Output the [X, Y] coordinate of the center of the cell containing the given text.  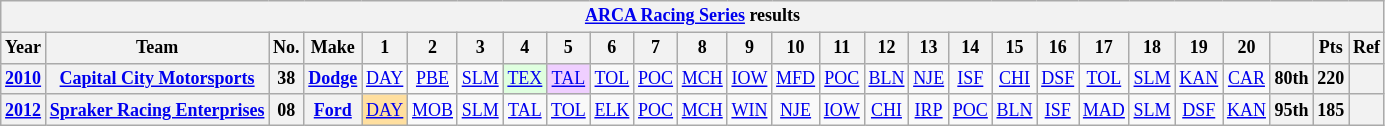
No. [286, 48]
Pts [1331, 48]
1 [385, 48]
2 [433, 48]
Capital City Motorsports [156, 78]
2012 [24, 110]
95th [1292, 110]
Ford [333, 110]
CAR [1247, 78]
PBE [433, 78]
19 [1199, 48]
WIN [750, 110]
80th [1292, 78]
Ref [1367, 48]
13 [929, 48]
16 [1058, 48]
14 [970, 48]
20 [1247, 48]
MAD [1104, 110]
8 [702, 48]
3 [480, 48]
17 [1104, 48]
2010 [24, 78]
220 [1331, 78]
10 [796, 48]
38 [286, 78]
ELK [612, 110]
5 [568, 48]
TEX [525, 78]
Year [24, 48]
4 [525, 48]
7 [656, 48]
12 [886, 48]
15 [1014, 48]
185 [1331, 110]
08 [286, 110]
IRP [929, 110]
Spraker Racing Enterprises [156, 110]
MFD [796, 78]
Team [156, 48]
MOB [433, 110]
18 [1152, 48]
Make [333, 48]
Dodge [333, 78]
11 [842, 48]
ARCA Racing Series results [693, 16]
6 [612, 48]
9 [750, 48]
